Pinpoint the cell where the given text exists, returning its [x, y] midpoint coordinate. 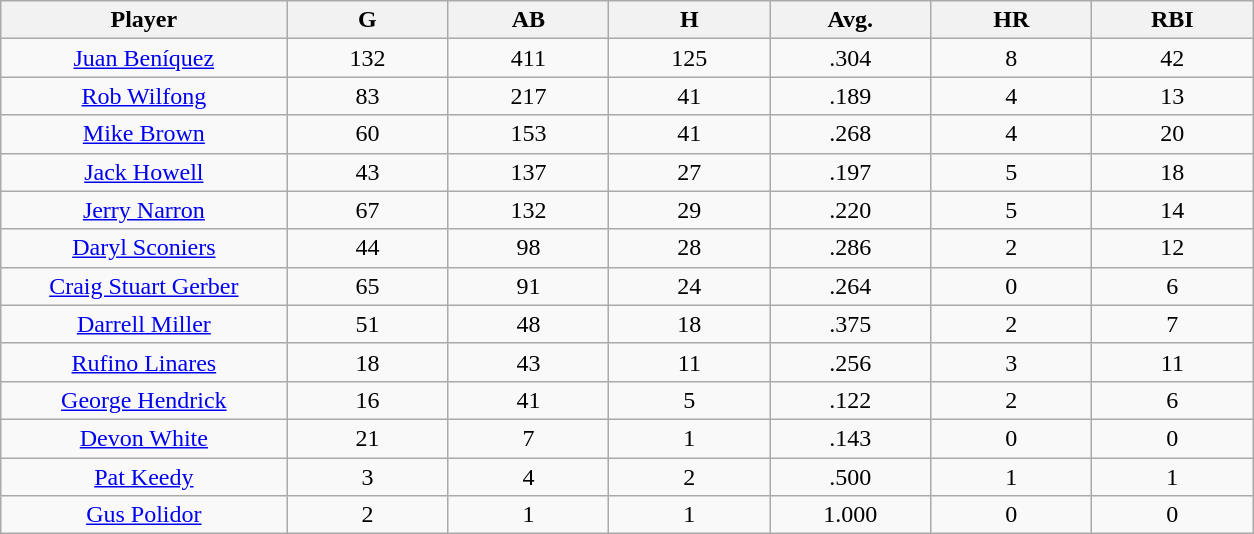
411 [528, 58]
Player [144, 20]
91 [528, 286]
Gus Polidor [144, 515]
Juan Beníquez [144, 58]
Darrell Miller [144, 324]
Avg. [850, 20]
.122 [850, 400]
98 [528, 248]
.256 [850, 362]
83 [368, 96]
.220 [850, 210]
29 [690, 210]
Rufino Linares [144, 362]
Devon White [144, 438]
.375 [850, 324]
44 [368, 248]
1.000 [850, 515]
65 [368, 286]
42 [1172, 58]
Daryl Sconiers [144, 248]
137 [528, 172]
16 [368, 400]
14 [1172, 210]
.189 [850, 96]
.264 [850, 286]
21 [368, 438]
Jack Howell [144, 172]
.143 [850, 438]
Pat Keedy [144, 477]
George Hendrick [144, 400]
67 [368, 210]
RBI [1172, 20]
217 [528, 96]
28 [690, 248]
AB [528, 20]
Jerry Narron [144, 210]
13 [1172, 96]
12 [1172, 248]
48 [528, 324]
24 [690, 286]
.500 [850, 477]
27 [690, 172]
8 [1012, 58]
H [690, 20]
G [368, 20]
Mike Brown [144, 134]
.304 [850, 58]
60 [368, 134]
125 [690, 58]
Rob Wilfong [144, 96]
.268 [850, 134]
.286 [850, 248]
HR [1012, 20]
153 [528, 134]
20 [1172, 134]
51 [368, 324]
Craig Stuart Gerber [144, 286]
.197 [850, 172]
